Output the [x, y] coordinate of the center of the cell containing the given text.  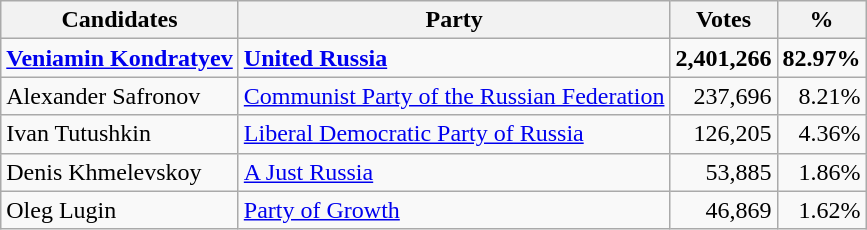
53,885 [724, 172]
Party [454, 20]
126,205 [724, 134]
Communist Party of the Russian Federation [454, 96]
Veniamin Kondratyev [120, 58]
Denis Khmelevskoy [120, 172]
Alexander Safronov [120, 96]
Party of Growth [454, 210]
A Just Russia [454, 172]
82.97% [822, 58]
Candidates [120, 20]
8.21% [822, 96]
% [822, 20]
46,869 [724, 210]
1.86% [822, 172]
Ivan Tutushkin [120, 134]
237,696 [724, 96]
1.62% [822, 210]
Liberal Democratic Party of Russia [454, 134]
United Russia [454, 58]
4.36% [822, 134]
2,401,266 [724, 58]
Votes [724, 20]
Oleg Lugin [120, 210]
